Identify which cell holds the provided text, then report its [x, y] central coordinate. 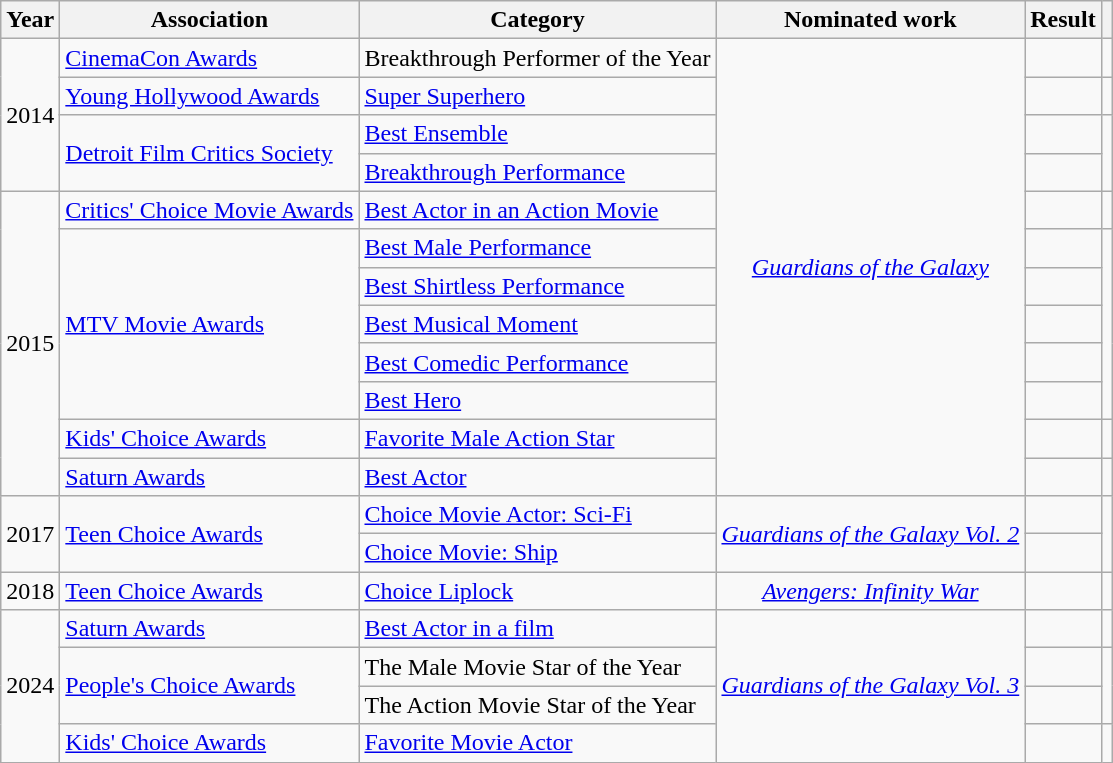
The Male Movie Star of the Year [538, 667]
2014 [30, 115]
Detroit Film Critics Society [210, 153]
CinemaCon Awards [210, 58]
2018 [30, 591]
Category [538, 20]
The Action Movie Star of the Year [538, 705]
Best Actor in an Action Movie [538, 210]
Choice Movie Actor: Sci-Fi [538, 515]
Year [30, 20]
Choice Movie: Ship [538, 553]
Best Musical Moment [538, 324]
Best Ensemble [538, 134]
Guardians of the Galaxy [870, 268]
2017 [30, 534]
Breakthrough Performance [538, 172]
Young Hollywood Awards [210, 96]
Result [1063, 20]
Best Actor in a film [538, 629]
Guardians of the Galaxy Vol. 2 [870, 534]
Avengers: Infinity War [870, 591]
Best Actor [538, 477]
MTV Movie Awards [210, 324]
2015 [30, 343]
Best Hero [538, 400]
Guardians of the Galaxy Vol. 3 [870, 686]
Best Comedic Performance [538, 362]
Favorite Movie Actor [538, 743]
Association [210, 20]
Best Shirtless Performance [538, 286]
Super Superhero [538, 96]
Favorite Male Action Star [538, 438]
2024 [30, 686]
Choice Liplock [538, 591]
Best Male Performance [538, 248]
People's Choice Awards [210, 686]
Nominated work [870, 20]
Critics' Choice Movie Awards [210, 210]
Breakthrough Performer of the Year [538, 58]
